Search for the cell housing the specified text and yield its (X, Y) center coordinate. 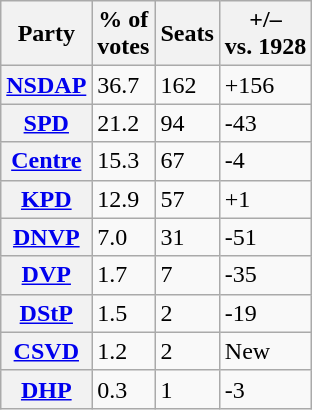
Party (46, 34)
CSVD (46, 351)
Seats (187, 34)
DNVP (46, 237)
7.0 (124, 237)
-35 (265, 275)
1.7 (124, 275)
+/–vs. 1928 (265, 34)
New (265, 351)
% ofvotes (124, 34)
-3 (265, 389)
57 (187, 199)
1.5 (124, 313)
12.9 (124, 199)
0.3 (124, 389)
DHP (46, 389)
Centre (46, 161)
-43 (265, 123)
DStP (46, 313)
NSDAP (46, 85)
SPD (46, 123)
KPD (46, 199)
94 (187, 123)
DVP (46, 275)
1 (187, 389)
67 (187, 161)
31 (187, 237)
-4 (265, 161)
15.3 (124, 161)
7 (187, 275)
21.2 (124, 123)
+1 (265, 199)
36.7 (124, 85)
-51 (265, 237)
162 (187, 85)
1.2 (124, 351)
-19 (265, 313)
+156 (265, 85)
